Return the [x, y] coordinate for the center point of the cell that contains the specified text.  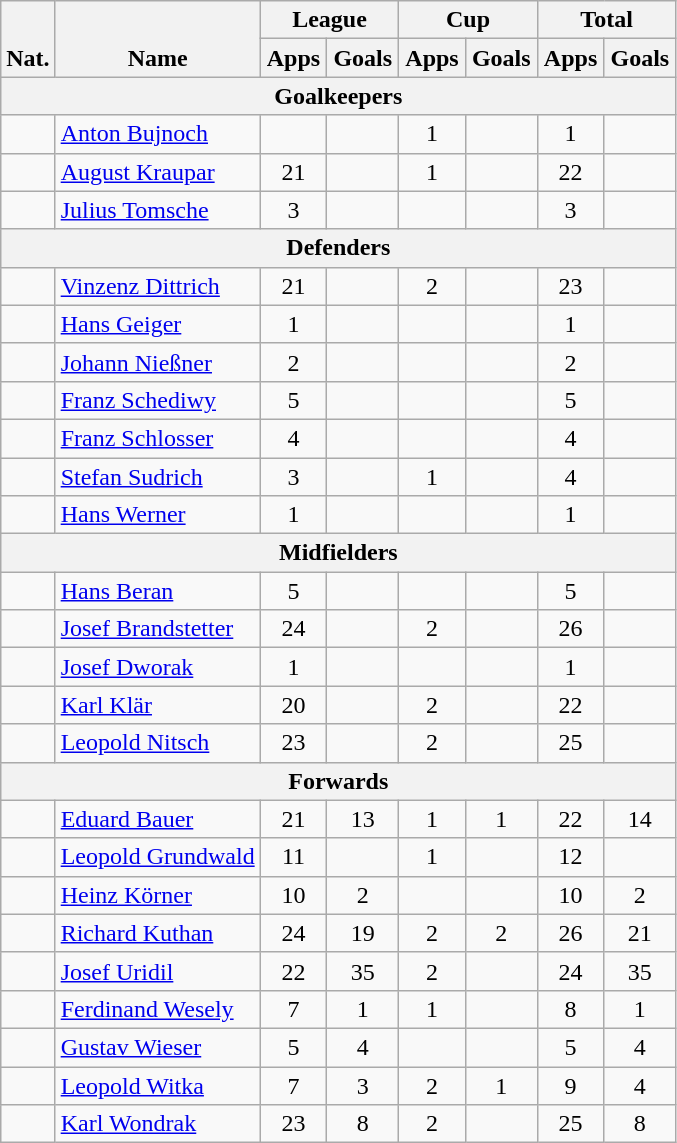
Defenders [338, 248]
Hans Werner [158, 515]
Midfielders [338, 553]
Karl Klär [158, 705]
13 [363, 819]
Forwards [338, 781]
Josef Dworak [158, 667]
Anton Bujnoch [158, 134]
20 [294, 705]
Josef Brandstetter [158, 629]
14 [640, 819]
Leopold Witka [158, 1085]
Leopold Grundwald [158, 857]
Nat. [28, 39]
9 [570, 1085]
Leopold Nitsch [158, 743]
11 [294, 857]
Hans Geiger [158, 324]
Vinzenz Dittrich [158, 286]
Total [606, 20]
19 [363, 933]
12 [570, 857]
Franz Schediwy [158, 400]
Stefan Sudrich [158, 477]
Karl Wondrak [158, 1124]
Richard Kuthan [158, 933]
August Kraupar [158, 172]
Name [158, 39]
Goalkeepers [338, 96]
Heinz Körner [158, 895]
Hans Beran [158, 591]
Josef Uridil [158, 971]
League [330, 20]
Cup [468, 20]
Johann Nießner [158, 362]
Franz Schlosser [158, 438]
Ferdinand Wesely [158, 1009]
Eduard Bauer [158, 819]
Gustav Wieser [158, 1047]
Julius Tomsche [158, 210]
